Detect which cell encompasses the target text, then output its [X, Y] center coordinate. 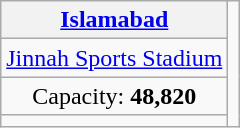
Jinnah Sports Stadium [114, 58]
Islamabad [114, 20]
Capacity: 48,820 [114, 96]
